Scan for the cell matching the given text and deliver its [X, Y] coordinate at center. 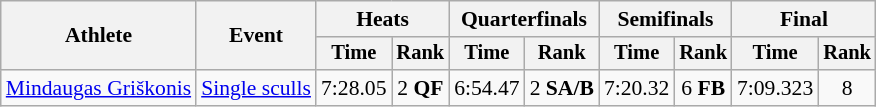
8 [847, 88]
7:28.05 [354, 88]
Mindaugas Griškonis [98, 88]
Athlete [98, 36]
7:20.32 [636, 88]
2 QF [421, 88]
Semifinals [666, 19]
Single sculls [256, 88]
Quarterfinals [524, 19]
2 SA/B [562, 88]
Event [256, 36]
Final [804, 19]
Heats [382, 19]
6:54.47 [486, 88]
6 FB [703, 88]
7:09.323 [775, 88]
